Identify which cell holds the provided text, then report its [x, y] central coordinate. 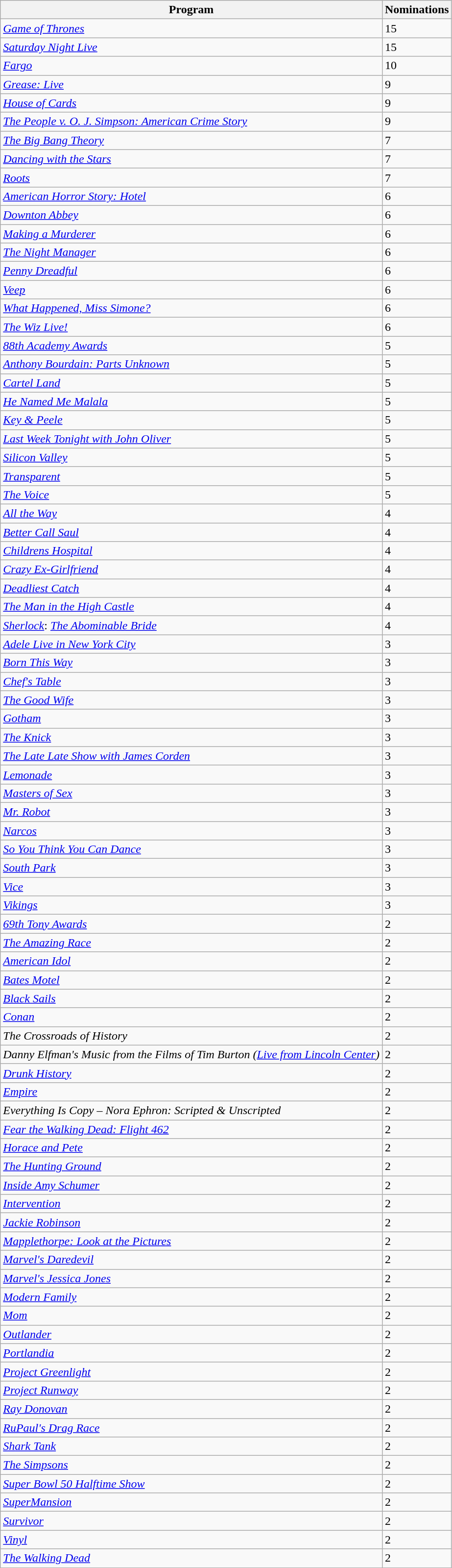
Conan [191, 1017]
Making a Murderer [191, 234]
The Amazing Race [191, 943]
Anthony Bourdain: Parts Unknown [191, 364]
Silicon Valley [191, 457]
Program [191, 10]
Intervention [191, 1204]
Shark Tank [191, 1446]
Childrens Hospital [191, 551]
Downton Abbey [191, 215]
Modern Family [191, 1297]
Mapplethorpe: Look at the Pictures [191, 1241]
Penny Dreadful [191, 271]
The Crossroads of History [191, 1036]
RuPaul's Drag Race [191, 1428]
Crazy Ex-Girlfriend [191, 570]
Sherlock: The Abominable Bride [191, 625]
Super Bowl 50 Halftime Show [191, 1484]
South Park [191, 868]
Jackie Robinson [191, 1222]
American Horror Story: Hotel [191, 196]
Masters of Sex [191, 793]
Narcos [191, 831]
Project Runway [191, 1390]
House of Cards [191, 103]
Chef's Table [191, 681]
Better Call Saul [191, 532]
Veep [191, 290]
Drunk History [191, 1073]
Fargo [191, 66]
Vinyl [191, 1540]
Deadliest Catch [191, 588]
Danny Elfman's Music from the Films of Tim Burton (Live from Lincoln Center) [191, 1054]
Horace and Pete [191, 1148]
Nominations [417, 10]
Cartel Land [191, 383]
Everything Is Copy – Nora Ephron: Scripted & Unscripted [191, 1110]
Mr. Robot [191, 812]
Outlander [191, 1334]
Adele Live in New York City [191, 644]
He Named Me Malala [191, 401]
Black Sails [191, 998]
Marvel's Jessica Jones [191, 1278]
The Night Manager [191, 252]
The Wiz Live! [191, 327]
Game of Thrones [191, 28]
Born This Way [191, 663]
So You Think You Can Dance [191, 849]
Survivor [191, 1521]
The Man in the High Castle [191, 607]
Roots [191, 177]
The People v. O. J. Simpson: American Crime Story [191, 122]
Project Greenlight [191, 1371]
Portlandia [191, 1353]
Fear the Walking Dead: Flight 462 [191, 1129]
SuperMansion [191, 1502]
Saturday Night Live [191, 47]
Bates Motel [191, 980]
The Good Wife [191, 700]
Empire [191, 1092]
Key & Peele [191, 420]
Vikings [191, 905]
The Simpsons [191, 1465]
Ray Donovan [191, 1409]
Transparent [191, 476]
Mom [191, 1316]
Marvel's Daredevil [191, 1260]
The Knick [191, 737]
Vice [191, 887]
The Hunting Ground [191, 1167]
The Voice [191, 495]
The Walking Dead [191, 1558]
10 [417, 66]
American Idol [191, 961]
What Happened, Miss Simone? [191, 308]
Dancing with the Stars [191, 159]
69th Tony Awards [191, 924]
Inside Amy Schumer [191, 1185]
Grease: Live [191, 84]
Lemonade [191, 774]
All the Way [191, 513]
The Late Late Show with James Corden [191, 756]
88th Academy Awards [191, 346]
Last Week Tonight with John Oliver [191, 439]
The Big Bang Theory [191, 140]
Gotham [191, 719]
